Return the (x, y) coordinate for the center point of the cell that contains the specified text.  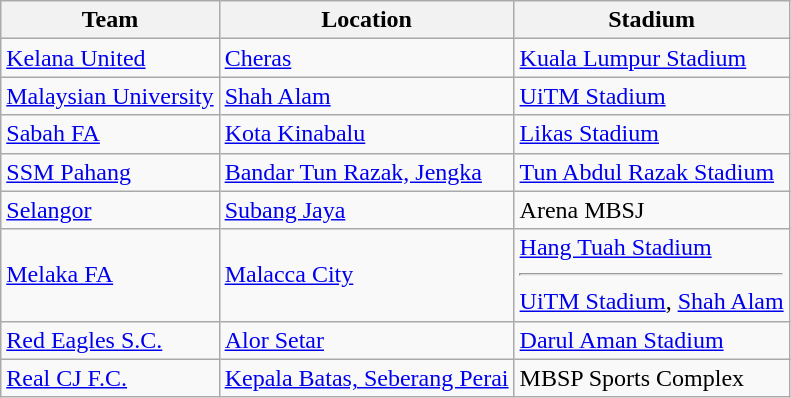
SSM Pahang (110, 172)
UiTM Stadium (652, 96)
Shah Alam (366, 96)
Tun Abdul Razak Stadium (652, 172)
MBSP Sports Complex (652, 378)
Malacca City (366, 275)
Malaysian University (110, 96)
Selangor (110, 210)
Kuala Lumpur Stadium (652, 58)
Darul Aman Stadium (652, 340)
Real CJ F.C. (110, 378)
Kota Kinabalu (366, 134)
Subang Jaya (366, 210)
Hang Tuah Stadium UiTM Stadium, Shah Alam (652, 275)
Stadium (652, 20)
Sabah FA (110, 134)
Bandar Tun Razak, Jengka (366, 172)
Location (366, 20)
Arena MBSJ (652, 210)
Alor Setar (366, 340)
Melaka FA (110, 275)
Team (110, 20)
Cheras (366, 58)
Kelana United (110, 58)
Red Eagles S.C. (110, 340)
Likas Stadium (652, 134)
Kepala Batas, Seberang Perai (366, 378)
